Detect which cell encompasses the target text, then output its (X, Y) center coordinate. 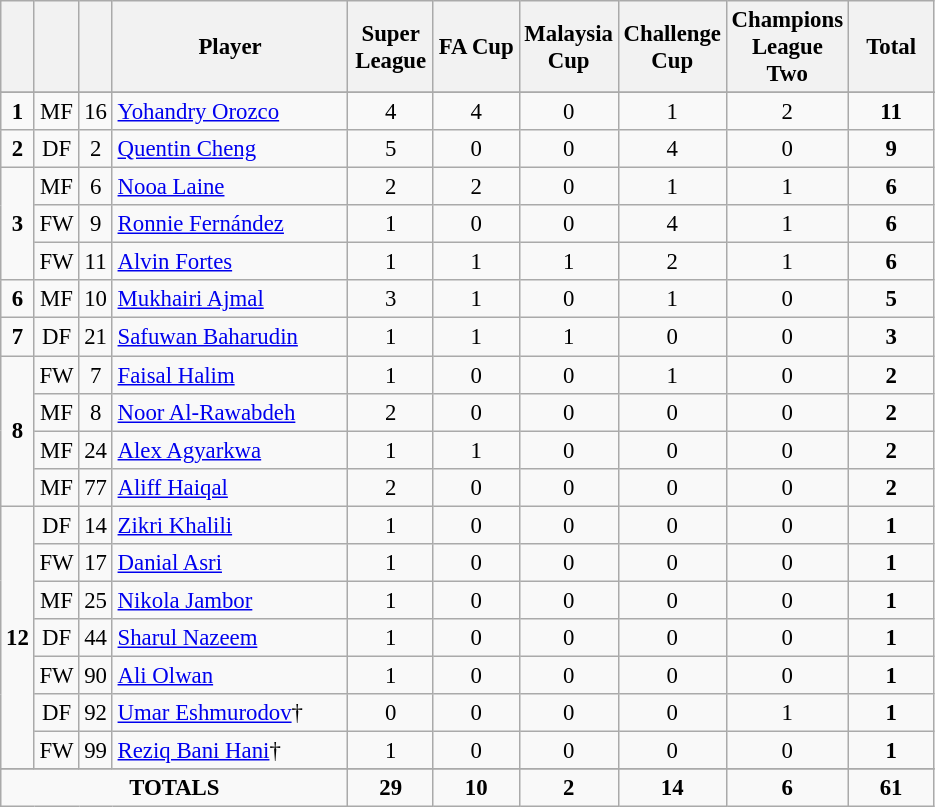
Quentin Cheng (230, 149)
99 (96, 751)
Noor Al-Rawabdeh (230, 412)
92 (96, 713)
Total (891, 47)
61 (891, 788)
Ronnie Fernández (230, 224)
Mukhairi Ajmal (230, 299)
77 (96, 487)
17 (96, 563)
Malaysia Cup (568, 47)
44 (96, 638)
16 (96, 112)
12 (18, 638)
Challenge Cup (672, 47)
Sharul Nazeem (230, 638)
Umar Eshmurodov† (230, 713)
TOTALS (174, 788)
Alvin Fortes (230, 262)
Safuwan Baharudin (230, 337)
Alex Agyarkwa (230, 450)
Faisal Halim (230, 375)
90 (96, 675)
Ali Olwan (230, 675)
Nikola Jambor (230, 600)
Nooa Laine (230, 187)
Danial Asri (230, 563)
FA Cup (476, 47)
Aliff Haiqal (230, 487)
Player (230, 47)
Yohandry Orozco (230, 112)
Champions League Two (787, 47)
25 (96, 600)
Zikri Khalili (230, 525)
Reziq Bani Hani† (230, 751)
Super League (391, 47)
21 (96, 337)
24 (96, 450)
29 (391, 788)
